Determine the [x, y] coordinate at the center of the cell enclosing the given text.  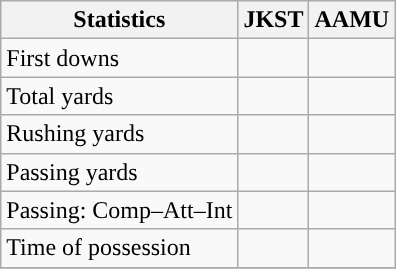
Total yards [120, 96]
Statistics [120, 20]
Passing: Comp–Att–Int [120, 210]
Time of possession [120, 248]
First downs [120, 58]
JKST [274, 20]
AAMU [352, 20]
Rushing yards [120, 134]
Passing yards [120, 172]
